Detect which cell encompasses the target text, then output its [X, Y] center coordinate. 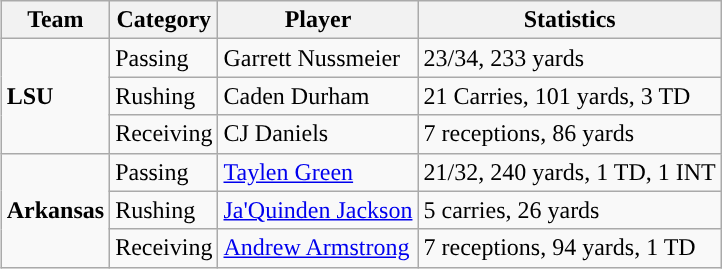
23/34, 233 yards [570, 58]
Player [318, 20]
5 carries, 26 yards [570, 210]
Garrett Nussmeier [318, 58]
7 receptions, 94 yards, 1 TD [570, 248]
Ja'Quinden Jackson [318, 210]
Andrew Armstrong [318, 248]
Team [55, 20]
CJ Daniels [318, 134]
LSU [55, 96]
Arkansas [55, 210]
21 Carries, 101 yards, 3 TD [570, 96]
21/32, 240 yards, 1 TD, 1 INT [570, 172]
Caden Durham [318, 96]
7 receptions, 86 yards [570, 134]
Category [164, 20]
Statistics [570, 20]
Taylen Green [318, 172]
